Provide the (X, Y) coordinate of the cell's center where the given text is located.  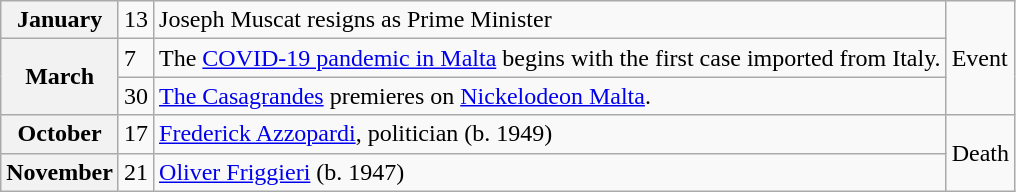
Frederick Azzopardi, politician (b. 1949) (550, 134)
13 (136, 20)
January (60, 20)
The Casagrandes premieres on Nickelodeon Malta. (550, 96)
Death (980, 153)
7 (136, 58)
Oliver Friggieri (b. 1947) (550, 172)
Event (980, 58)
October (60, 134)
30 (136, 96)
The COVID-19 pandemic in Malta begins with the first case imported from Italy. (550, 58)
November (60, 172)
17 (136, 134)
March (60, 77)
Joseph Muscat resigns as Prime Minister (550, 20)
21 (136, 172)
